For the text-containing cell, return its midpoint in (X, Y) coordinate format. 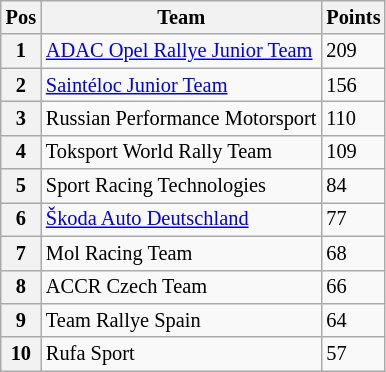
64 (353, 320)
Team (181, 17)
Mol Racing Team (181, 253)
Saintéloc Junior Team (181, 85)
Pos (21, 17)
66 (353, 287)
Points (353, 17)
209 (353, 51)
Škoda Auto Deutschland (181, 219)
84 (353, 186)
Toksport World Rally Team (181, 152)
9 (21, 320)
109 (353, 152)
110 (353, 118)
5 (21, 186)
Rufa Sport (181, 354)
ADAC Opel Rallye Junior Team (181, 51)
4 (21, 152)
57 (353, 354)
Russian Performance Motorsport (181, 118)
68 (353, 253)
7 (21, 253)
6 (21, 219)
ACCR Czech Team (181, 287)
10 (21, 354)
156 (353, 85)
8 (21, 287)
3 (21, 118)
2 (21, 85)
Team Rallye Spain (181, 320)
Sport Racing Technologies (181, 186)
77 (353, 219)
1 (21, 51)
